Output the (X, Y) coordinate of the center of the cell containing the given text.  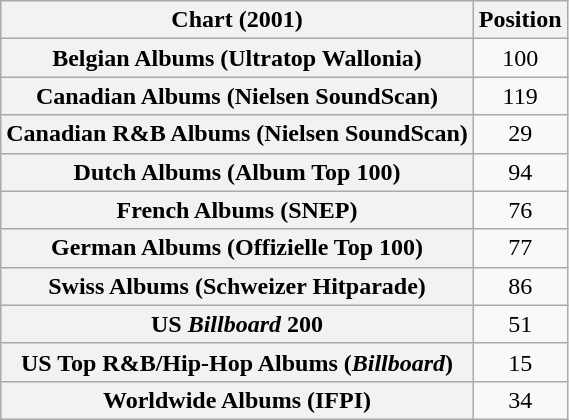
Canadian Albums (Nielsen SoundScan) (238, 96)
94 (520, 172)
Chart (2001) (238, 20)
100 (520, 58)
34 (520, 400)
Swiss Albums (Schweizer Hitparade) (238, 286)
Worldwide Albums (IFPI) (238, 400)
Canadian R&B Albums (Nielsen SoundScan) (238, 134)
119 (520, 96)
15 (520, 362)
US Billboard 200 (238, 324)
86 (520, 286)
76 (520, 210)
51 (520, 324)
Position (520, 20)
German Albums (Offizielle Top 100) (238, 248)
French Albums (SNEP) (238, 210)
Belgian Albums (Ultratop Wallonia) (238, 58)
Dutch Albums (Album Top 100) (238, 172)
77 (520, 248)
29 (520, 134)
US Top R&B/Hip-Hop Albums (Billboard) (238, 362)
